Provide the [x, y] coordinate of the cell's center where the given text is located.  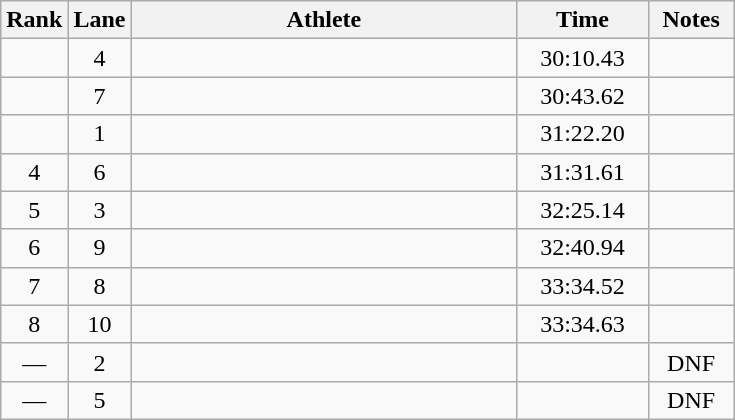
Lane [100, 20]
32:25.14 [582, 210]
31:22.20 [582, 134]
30:43.62 [582, 96]
Notes [691, 20]
3 [100, 210]
33:34.63 [582, 324]
33:34.52 [582, 286]
1 [100, 134]
30:10.43 [582, 58]
10 [100, 324]
31:31.61 [582, 172]
32:40.94 [582, 248]
2 [100, 362]
Rank [34, 20]
Time [582, 20]
Athlete [324, 20]
9 [100, 248]
